Find where the given text appears and provide that cell's center as [x, y] coordinate. 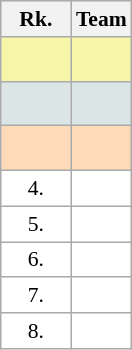
Team [102, 19]
8. [36, 331]
5. [36, 224]
Rk. [36, 19]
6. [36, 260]
4. [36, 189]
7. [36, 296]
